Scan for the cell matching the given text and deliver its (x, y) coordinate at center. 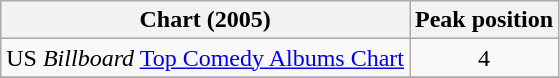
Peak position (484, 20)
4 (484, 58)
US Billboard Top Comedy Albums Chart (206, 58)
Chart (2005) (206, 20)
